Pinpoint the cell where the given text exists, returning its (x, y) midpoint coordinate. 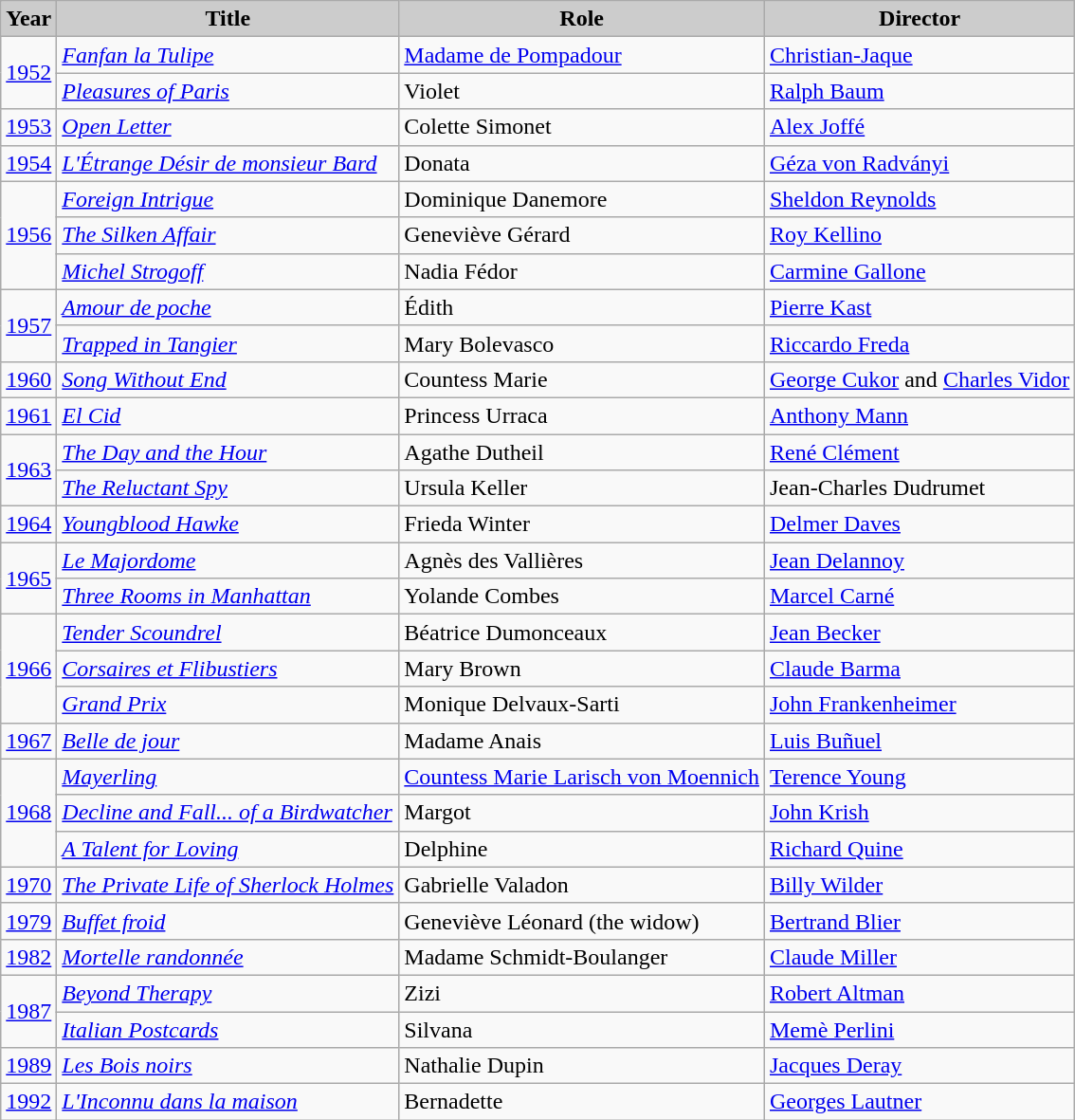
Role (582, 19)
1961 (28, 415)
Nathalie Dupin (582, 1066)
1968 (28, 813)
Amour de poche (228, 307)
Decline and Fall... of a Birdwatcher (228, 813)
Zizi (582, 993)
Memè Perlini (920, 1029)
Bertrand Blier (920, 921)
Geneviève Léonard (the widow) (582, 921)
Mortelle randonnée (228, 957)
1979 (28, 921)
1982 (28, 957)
Italian Postcards (228, 1029)
Yolande Combes (582, 597)
Agnès des Vallières (582, 560)
Fanfan la Tulipe (228, 55)
Song Without End (228, 379)
The Silken Affair (228, 235)
Princess Urraca (582, 415)
Pleasures of Paris (228, 91)
Colette Simonet (582, 127)
Margot (582, 813)
Belle de jour (228, 741)
Sheldon Reynolds (920, 199)
Title (228, 19)
1952 (28, 73)
Tender Scoundrel (228, 633)
A Talent for Loving (228, 849)
Jean Delannoy (920, 560)
Mayerling (228, 777)
Mary Bolevasco (582, 343)
Donata (582, 163)
Jean Becker (920, 633)
Alex Joffé (920, 127)
Michel Strogoff (228, 271)
Beyond Therapy (228, 993)
L'Étrange Désir de monsieur Bard (228, 163)
Director (920, 19)
1970 (28, 885)
Jean-Charles Dudrumet (920, 488)
1956 (28, 235)
Ralph Baum (920, 91)
Anthony Mann (920, 415)
Carmine Gallone (920, 271)
1964 (28, 524)
Open Letter (228, 127)
Marcel Carné (920, 597)
1965 (28, 578)
1963 (28, 470)
Béatrice Dumonceaux (582, 633)
Monique Delvaux-Sarti (582, 705)
Riccardo Freda (920, 343)
Bernadette (582, 1102)
Mary Brown (582, 669)
Christian-Jaque (920, 55)
Buffet froid (228, 921)
Silvana (582, 1029)
Luis Buñuel (920, 741)
George Cukor and Charles Vidor (920, 379)
Delphine (582, 849)
Foreign Intrigue (228, 199)
L'Inconnu dans la maison (228, 1102)
1987 (28, 1011)
Georges Lautner (920, 1102)
Three Rooms in Manhattan (228, 597)
1960 (28, 379)
Billy Wilder (920, 885)
Richard Quine (920, 849)
1957 (28, 325)
René Clément (920, 452)
Édith (582, 307)
Frieda Winter (582, 524)
Claude Miller (920, 957)
1989 (28, 1066)
1966 (28, 669)
Trapped in Tangier (228, 343)
Ursula Keller (582, 488)
Countess Marie Larisch von Moennich (582, 777)
The Reluctant Spy (228, 488)
Agathe Dutheil (582, 452)
Le Majordome (228, 560)
Les Bois noirs (228, 1066)
Terence Young (920, 777)
Nadia Fédor (582, 271)
Claude Barma (920, 669)
The Private Life of Sherlock Holmes (228, 885)
Countess Marie (582, 379)
Madame de Pompadour (582, 55)
John Krish (920, 813)
Gabrielle Valadon (582, 885)
Madame Anais (582, 741)
Grand Prix (228, 705)
Geneviève Gérard (582, 235)
Dominique Danemore (582, 199)
Corsaires et Flibustiers (228, 669)
The Day and the Hour (228, 452)
Robert Altman (920, 993)
1967 (28, 741)
Youngblood Hawke (228, 524)
Géza von Radványi (920, 163)
Pierre Kast (920, 307)
Delmer Daves (920, 524)
Madame Schmidt-Boulanger (582, 957)
Jacques Deray (920, 1066)
1953 (28, 127)
John Frankenheimer (920, 705)
Violet (582, 91)
1954 (28, 163)
1992 (28, 1102)
Roy Kellino (920, 235)
El Cid (228, 415)
Year (28, 19)
